Determine the [X, Y] coordinate at the center of the cell enclosing the given text.  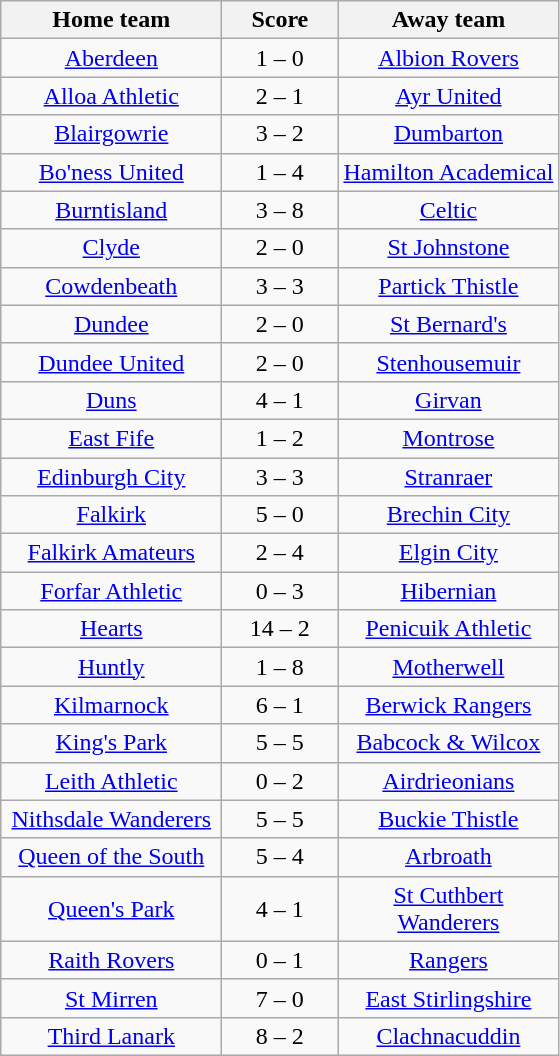
Elgin City [448, 553]
Clachnacuddin [448, 1036]
Hibernian [448, 591]
8 – 2 [280, 1036]
Arbroath [448, 857]
King's Park [112, 743]
Edinburgh City [112, 477]
Partick Thistle [448, 286]
14 – 2 [280, 629]
Buckie Thistle [448, 819]
Dundee United [112, 362]
Clyde [112, 248]
Motherwell [448, 667]
St Cuthbert Wanderers [448, 908]
Burntisland [112, 210]
Kilmarnock [112, 705]
2 – 1 [280, 96]
Berwick Rangers [448, 705]
Alloa Athletic [112, 96]
Nithsdale Wanderers [112, 819]
0 – 1 [280, 960]
Airdrieonians [448, 781]
Celtic [448, 210]
East Fife [112, 438]
Dundee [112, 324]
Babcock & Wilcox [448, 743]
Leith Athletic [112, 781]
Score [280, 20]
Penicuik Athletic [448, 629]
1 – 2 [280, 438]
East Stirlingshire [448, 998]
Forfar Athletic [112, 591]
Hearts [112, 629]
Brechin City [448, 515]
Hamilton Academical [448, 172]
2 – 4 [280, 553]
3 – 8 [280, 210]
Ayr United [448, 96]
1 – 8 [280, 667]
7 – 0 [280, 998]
Bo'ness United [112, 172]
St Johnstone [448, 248]
0 – 3 [280, 591]
3 – 2 [280, 134]
Rangers [448, 960]
0 – 2 [280, 781]
Albion Rovers [448, 58]
5 – 4 [280, 857]
Montrose [448, 438]
Queen's Park [112, 908]
Dumbarton [448, 134]
Raith Rovers [112, 960]
Girvan [448, 400]
Queen of the South [112, 857]
Cowdenbeath [112, 286]
Third Lanark [112, 1036]
6 – 1 [280, 705]
Stenhousemuir [448, 362]
Home team [112, 20]
Aberdeen [112, 58]
Blairgowrie [112, 134]
1 – 0 [280, 58]
Huntly [112, 667]
Stranraer [448, 477]
Away team [448, 20]
1 – 4 [280, 172]
Duns [112, 400]
Falkirk Amateurs [112, 553]
Falkirk [112, 515]
5 – 0 [280, 515]
St Bernard's [448, 324]
St Mirren [112, 998]
